Find where the given text appears and provide that cell's center as [X, Y] coordinate. 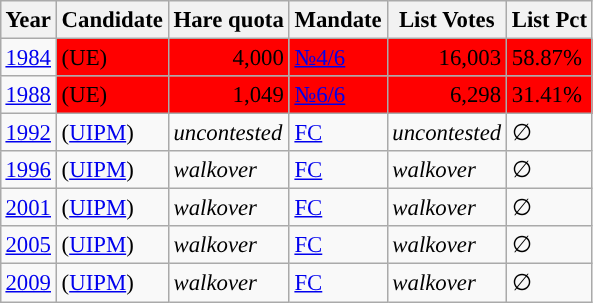
4,000 [228, 57]
31.41% [549, 95]
58.87% [549, 57]
1996 [28, 170]
2009 [28, 283]
2005 [28, 245]
2001 [28, 208]
№4/6 [338, 57]
6,298 [446, 95]
List Votes [446, 20]
1992 [28, 133]
16,003 [446, 57]
Mandate [338, 20]
Year [28, 20]
1988 [28, 95]
Hare quota [228, 20]
Candidate [112, 20]
1984 [28, 57]
List Pct [549, 20]
№6/6 [338, 95]
1,049 [228, 95]
